Return the [X, Y] coordinate for the center point of the cell that contains the specified text.  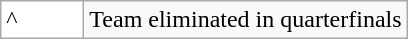
Team eliminated in quarterfinals [246, 20]
^ [42, 20]
